Extract the [x, y] coordinate from the center of the cell holding the provided text.  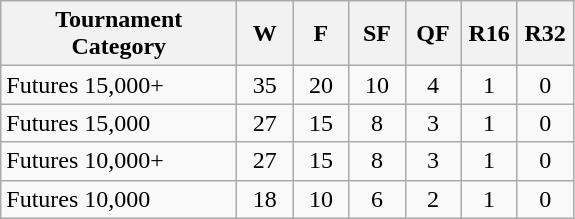
Futures 10,000 [119, 199]
QF [433, 34]
SF [377, 34]
20 [321, 85]
Tournament Category [119, 34]
6 [377, 199]
R16 [489, 34]
4 [433, 85]
Futures 10,000+ [119, 161]
Futures 15,000 [119, 123]
W [265, 34]
Futures 15,000+ [119, 85]
2 [433, 199]
F [321, 34]
35 [265, 85]
18 [265, 199]
R32 [545, 34]
